Detect which cell encompasses the target text, then output its (x, y) center coordinate. 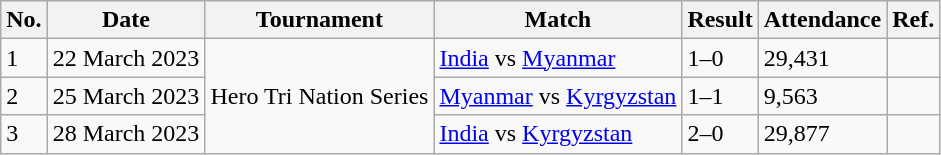
India vs Kyrgyzstan (558, 134)
1–1 (720, 96)
Attendance (822, 20)
Date (126, 20)
Ref. (914, 20)
2–0 (720, 134)
Myanmar vs Kyrgyzstan (558, 96)
Result (720, 20)
29,877 (822, 134)
Match (558, 20)
1–0 (720, 58)
1 (24, 58)
9,563 (822, 96)
22 March 2023 (126, 58)
3 (24, 134)
28 March 2023 (126, 134)
Hero Tri Nation Series (320, 96)
2 (24, 96)
29,431 (822, 58)
25 March 2023 (126, 96)
No. (24, 20)
India vs Myanmar (558, 58)
Tournament (320, 20)
